Provide the [x, y] coordinate of the cell's center where the given text is located.  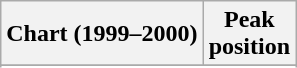
Chart (1999–2000) [102, 34]
Peakposition [249, 34]
